Detect which cell encompasses the target text, then output its (x, y) center coordinate. 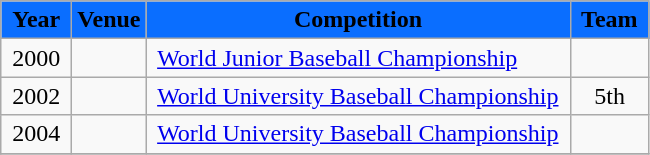
World Junior Baseball Championship (358, 58)
Team (610, 20)
2000 (36, 58)
2002 (36, 96)
Competition (358, 20)
Venue (109, 20)
Year (36, 20)
5th (610, 96)
2004 (36, 134)
